Find where the given text appears and provide that cell's center as [X, Y] coordinate. 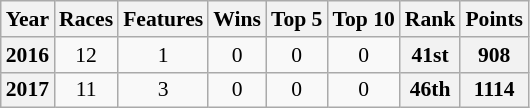
908 [494, 55]
41st [430, 55]
2017 [28, 90]
Wins [237, 19]
1 [163, 55]
Top 10 [363, 19]
12 [86, 55]
Features [163, 19]
46th [430, 90]
Races [86, 19]
2016 [28, 55]
1114 [494, 90]
Rank [430, 19]
3 [163, 90]
Points [494, 19]
Year [28, 19]
Top 5 [297, 19]
11 [86, 90]
